Capture the cell that displays the provided text and extract its (x, y) central coordinate. 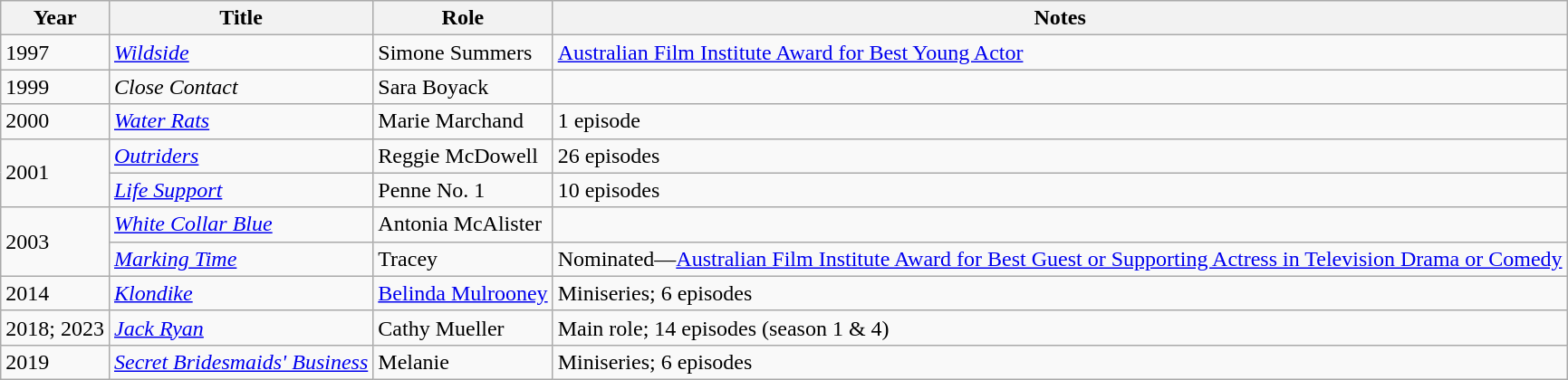
Title (241, 18)
1999 (55, 87)
Outriders (241, 156)
Main role; 14 episodes (season 1 & 4) (1060, 328)
10 episodes (1060, 190)
Notes (1060, 18)
Sara Boyack (463, 87)
White Collar Blue (241, 224)
Australian Film Institute Award for Best Young Actor (1060, 52)
Klondike (241, 293)
Water Rats (241, 121)
Jack Ryan (241, 328)
Secret Bridesmaids' Business (241, 362)
Simone Summers (463, 52)
Close Contact (241, 87)
2019 (55, 362)
Reggie McDowell (463, 156)
2003 (55, 242)
Wildside (241, 52)
1997 (55, 52)
Melanie (463, 362)
2001 (55, 173)
Year (55, 18)
Life Support (241, 190)
Role (463, 18)
2000 (55, 121)
Tracey (463, 259)
Marie Marchand (463, 121)
2018; 2023 (55, 328)
Penne No. 1 (463, 190)
26 episodes (1060, 156)
Marking Time (241, 259)
2014 (55, 293)
Cathy Mueller (463, 328)
Antonia McAlister (463, 224)
Nominated—Australian Film Institute Award for Best Guest or Supporting Actress in Television Drama or Comedy (1060, 259)
Belinda Mulrooney (463, 293)
1 episode (1060, 121)
